Locate the cell with the specified text and output its [x, y] center coordinate. 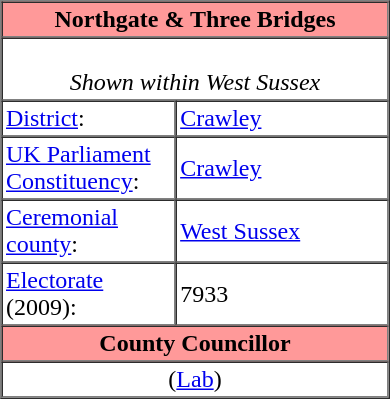
Northgate & Three Bridges [196, 20]
West Sussex [282, 232]
Shown within West Sussex [196, 70]
7933 [282, 294]
Ceremonial county: [89, 232]
Electorate (2009): [89, 294]
UK Parliament Constituency: [89, 168]
District: [89, 118]
County Councillor [196, 344]
(Lab) [196, 380]
